Locate the cell with the specified text and output its [X, Y] center coordinate. 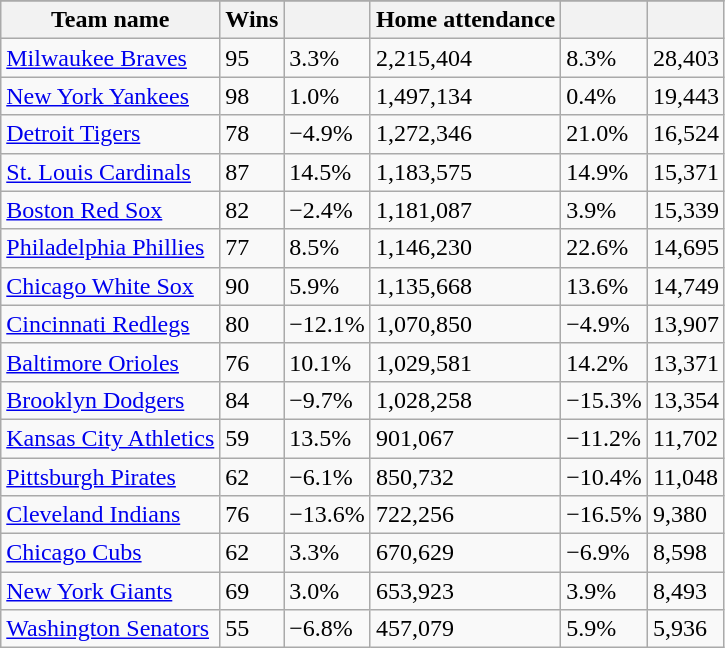
1,181,087 [465, 210]
−11.2% [604, 438]
St. Louis Cardinals [110, 172]
0.4% [604, 96]
Washington Senators [110, 629]
Cleveland Indians [110, 515]
New York Giants [110, 591]
78 [252, 134]
77 [252, 248]
Philadelphia Phillies [110, 248]
Milwaukee Braves [110, 58]
11,702 [686, 438]
10.1% [328, 362]
13,907 [686, 324]
Home attendance [465, 20]
82 [252, 210]
8,598 [686, 553]
90 [252, 286]
14,695 [686, 248]
1,029,581 [465, 362]
3.0% [328, 591]
95 [252, 58]
Team name [110, 20]
−13.6% [328, 515]
84 [252, 400]
Detroit Tigers [110, 134]
Chicago White Sox [110, 286]
−6.8% [328, 629]
19,443 [686, 96]
69 [252, 591]
Boston Red Sox [110, 210]
−9.7% [328, 400]
Kansas City Athletics [110, 438]
1,146,230 [465, 248]
Pittsburgh Pirates [110, 477]
−6.9% [604, 553]
5,936 [686, 629]
14.2% [604, 362]
−12.1% [328, 324]
21.0% [604, 134]
14,749 [686, 286]
1,135,668 [465, 286]
22.6% [604, 248]
−15.3% [604, 400]
14.5% [328, 172]
−10.4% [604, 477]
653,923 [465, 591]
13.6% [604, 286]
722,256 [465, 515]
−6.1% [328, 477]
1.0% [328, 96]
13,371 [686, 362]
16,524 [686, 134]
28,403 [686, 58]
670,629 [465, 553]
1,497,134 [465, 96]
13.5% [328, 438]
80 [252, 324]
Cincinnati Redlegs [110, 324]
55 [252, 629]
98 [252, 96]
15,339 [686, 210]
8,493 [686, 591]
1,272,346 [465, 134]
2,215,404 [465, 58]
−16.5% [604, 515]
13,354 [686, 400]
New York Yankees [110, 96]
Chicago Cubs [110, 553]
457,079 [465, 629]
14.9% [604, 172]
9,380 [686, 515]
8.5% [328, 248]
11,048 [686, 477]
15,371 [686, 172]
−2.4% [328, 210]
Wins [252, 20]
Baltimore Orioles [110, 362]
1,028,258 [465, 400]
Brooklyn Dodgers [110, 400]
901,067 [465, 438]
8.3% [604, 58]
59 [252, 438]
1,070,850 [465, 324]
850,732 [465, 477]
1,183,575 [465, 172]
87 [252, 172]
